Search for the cell housing the specified text and yield its [X, Y] center coordinate. 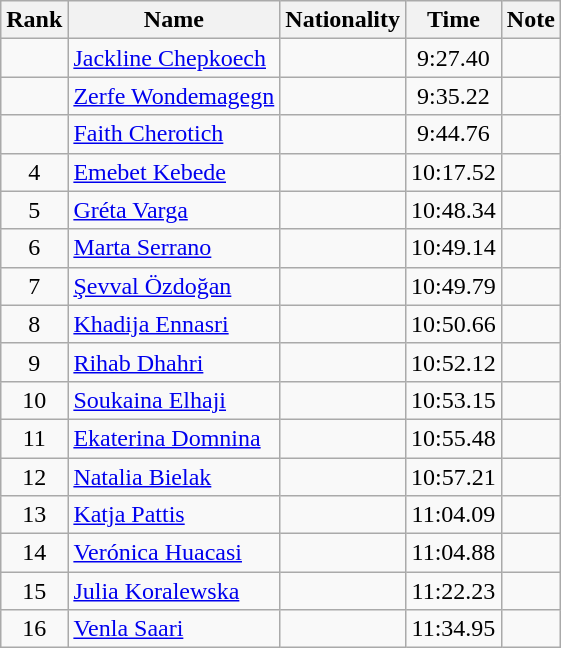
Note [530, 20]
9:44.76 [454, 134]
Rank [34, 20]
11 [34, 438]
9 [34, 362]
Verónica Huacasi [174, 553]
11:04.88 [454, 553]
Şevval Özdoğan [174, 286]
10:49.14 [454, 248]
10:57.21 [454, 477]
11:34.95 [454, 629]
Ekaterina Domnina [174, 438]
Venla Saari [174, 629]
10:55.48 [454, 438]
12 [34, 477]
Faith Cherotich [174, 134]
6 [34, 248]
4 [34, 172]
Jackline Chepkoech [174, 58]
Soukaina Elhaji [174, 400]
5 [34, 210]
15 [34, 591]
13 [34, 515]
10:17.52 [454, 172]
9:27.40 [454, 58]
Julia Koralewska [174, 591]
16 [34, 629]
Emebet Kebede [174, 172]
8 [34, 324]
10:52.12 [454, 362]
Natalia Bielak [174, 477]
Khadija Ennasri [174, 324]
11:04.09 [454, 515]
Time [454, 20]
7 [34, 286]
14 [34, 553]
10:53.15 [454, 400]
11:22.23 [454, 591]
9:35.22 [454, 96]
Name [174, 20]
Katja Pattis [174, 515]
10:50.66 [454, 324]
Nationality [343, 20]
10:48.34 [454, 210]
10 [34, 400]
Zerfe Wondemagegn [174, 96]
Gréta Varga [174, 210]
Marta Serrano [174, 248]
Rihab Dhahri [174, 362]
10:49.79 [454, 286]
